Scan for the cell matching the given text and deliver its [X, Y] coordinate at center. 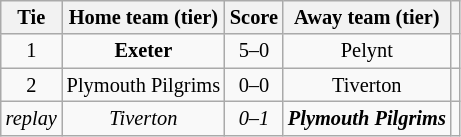
5–0 [254, 51]
Score [254, 17]
0–0 [254, 85]
Home team (tier) [144, 17]
Pelynt [367, 51]
0–1 [254, 118]
Tie [32, 17]
Exeter [144, 51]
replay [32, 118]
Away team (tier) [367, 17]
1 [32, 51]
2 [32, 85]
